Pinpoint the cell where the given text exists, returning its [X, Y] midpoint coordinate. 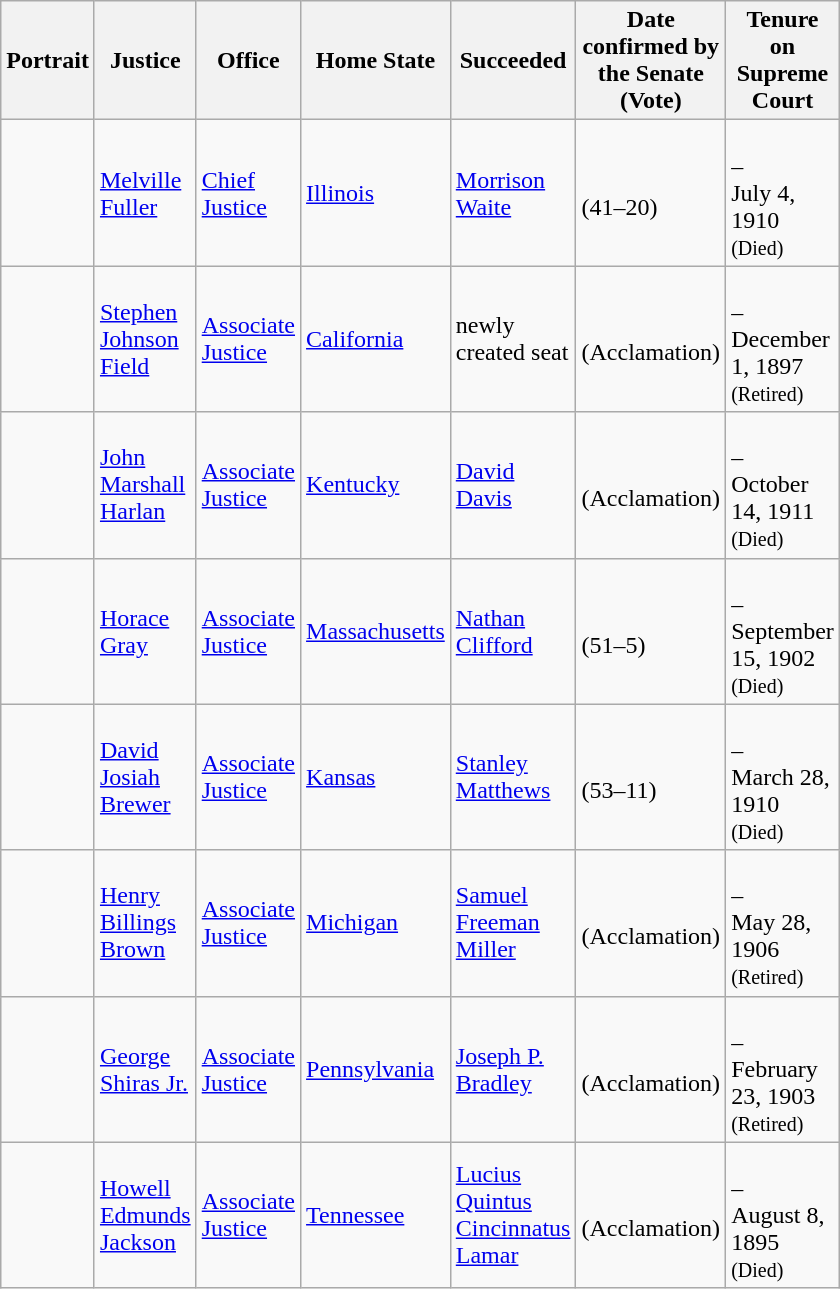
Joseph P. Bradley [513, 1069]
–May 28, 1906(Retired) [783, 923]
John Marshall Harlan [145, 485]
Nathan Clifford [513, 631]
David Josiah Brewer [145, 777]
–August 8, 1895(Died) [783, 1215]
Stanley Matthews [513, 777]
–October 14, 1911(Died) [783, 485]
Melville Fuller [145, 193]
Chief Justice [248, 193]
Date confirmed by the Senate(Vote) [651, 60]
Tennessee [376, 1215]
David Davis [513, 485]
–March 28, 1910(Died) [783, 777]
Horace Gray [145, 631]
–July 4, 1910(Died) [783, 193]
California [376, 339]
Illinois [376, 193]
–September 15, 1902(Died) [783, 631]
(41–20) [651, 193]
(53–11) [651, 777]
Pennsylvania [376, 1069]
Portrait [48, 60]
newly created seat [513, 339]
Tenure on Supreme Court [783, 60]
Morrison Waite [513, 193]
Michigan [376, 923]
Justice [145, 60]
Home State [376, 60]
(51–5) [651, 631]
Henry Billings Brown [145, 923]
Stephen Johnson Field [145, 339]
Office [248, 60]
–February 23, 1903(Retired) [783, 1069]
Kansas [376, 777]
Kentucky [376, 485]
Succeeded [513, 60]
George Shiras Jr. [145, 1069]
Massachusetts [376, 631]
Howell Edmunds Jackson [145, 1215]
Lucius Quintus Cincinnatus Lamar [513, 1215]
Samuel Freeman Miller [513, 923]
–December 1, 1897(Retired) [783, 339]
